Output the (x, y) coordinate of the center of the cell containing the given text.  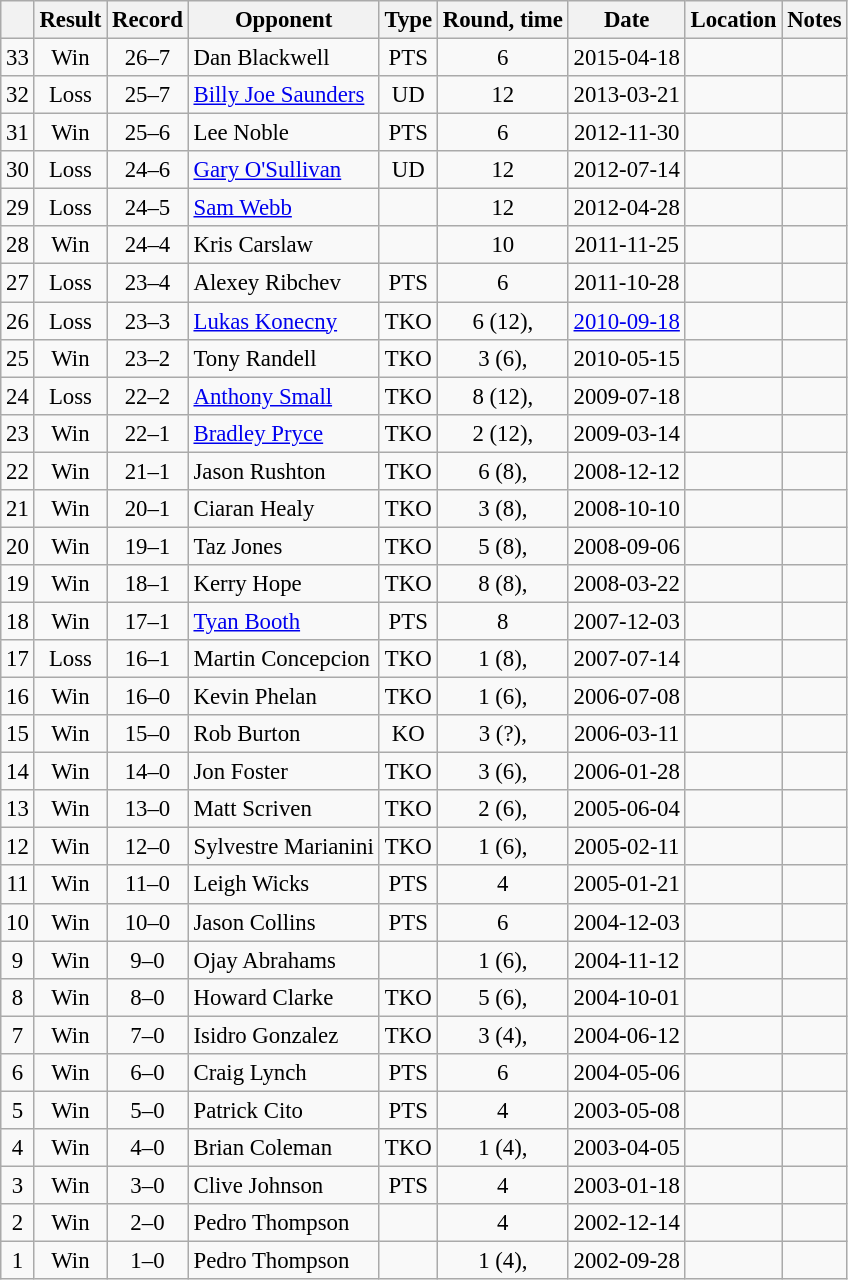
22–1 (148, 433)
25–7 (148, 95)
24 (18, 396)
12–0 (148, 847)
2010-09-18 (626, 321)
Tyan Booth (284, 621)
1–0 (148, 1261)
Brian Coleman (284, 1148)
Isidro Gonzalez (284, 1035)
7–0 (148, 1035)
19 (18, 584)
26–7 (148, 58)
2010-05-15 (626, 358)
23–3 (148, 321)
Record (148, 20)
30 (18, 170)
5–0 (148, 1110)
Notes (814, 20)
Result (70, 20)
33 (18, 58)
2008-03-22 (626, 584)
2005-01-21 (626, 885)
Date (626, 20)
Jason Rushton (284, 471)
2–0 (148, 1223)
20 (18, 546)
31 (18, 133)
15 (18, 734)
8–0 (148, 997)
5 (6), (502, 997)
24–6 (148, 170)
Anthony Small (284, 396)
8 (8), (502, 584)
2006-03-11 (626, 734)
23–4 (148, 283)
Jon Foster (284, 772)
Lukas Konecny (284, 321)
Martin Concepcion (284, 659)
17–1 (148, 621)
Sylvestre Marianini (284, 847)
2006-01-28 (626, 772)
2012-07-14 (626, 170)
2009-07-18 (626, 396)
Kevin Phelan (284, 697)
Jason Collins (284, 922)
24–4 (148, 245)
Lee Noble (284, 133)
16–0 (148, 697)
2004-05-06 (626, 1073)
Leigh Wicks (284, 885)
2003-01-18 (626, 1185)
23 (18, 433)
Rob Burton (284, 734)
8 (12), (502, 396)
11 (18, 885)
1 (8), (502, 659)
7 (18, 1035)
25 (18, 358)
Kris Carslaw (284, 245)
Kerry Hope (284, 584)
3 (18, 1185)
1 (18, 1261)
10–0 (148, 922)
Round, time (502, 20)
22 (18, 471)
27 (18, 283)
KO (408, 734)
2012-04-28 (626, 208)
14–0 (148, 772)
5 (8), (502, 546)
2002-09-28 (626, 1261)
2015-04-18 (626, 58)
29 (18, 208)
2002-12-14 (626, 1223)
13–0 (148, 809)
16–1 (148, 659)
2007-07-14 (626, 659)
9–0 (148, 960)
Clive Johnson (284, 1185)
2 (18, 1223)
Type (408, 20)
6 (8), (502, 471)
Ojay Abrahams (284, 960)
2008-09-06 (626, 546)
Dan Blackwell (284, 58)
17 (18, 659)
26 (18, 321)
Tony Randell (284, 358)
2005-06-04 (626, 809)
13 (18, 809)
2005-02-11 (626, 847)
Billy Joe Saunders (284, 95)
24–5 (148, 208)
2009-03-14 (626, 433)
9 (18, 960)
16 (18, 697)
2004-10-01 (626, 997)
Gary O'Sullivan (284, 170)
2011-10-28 (626, 283)
18–1 (148, 584)
3 (4), (502, 1035)
6 (12), (502, 321)
3–0 (148, 1185)
5 (18, 1110)
Craig Lynch (284, 1073)
2003-05-08 (626, 1110)
2008-10-10 (626, 509)
19–1 (148, 546)
Bradley Pryce (284, 433)
Patrick Cito (284, 1110)
2008-12-12 (626, 471)
6–0 (148, 1073)
2004-11-12 (626, 960)
28 (18, 245)
2004-12-03 (626, 922)
25–6 (148, 133)
Location (734, 20)
15–0 (148, 734)
22–2 (148, 396)
2003-04-05 (626, 1148)
21–1 (148, 471)
32 (18, 95)
18 (18, 621)
Taz Jones (284, 546)
23–2 (148, 358)
Alexey Ribchev (284, 283)
2011-11-25 (626, 245)
2 (6), (502, 809)
Opponent (284, 20)
20–1 (148, 509)
4–0 (148, 1148)
2 (12), (502, 433)
Ciaran Healy (284, 509)
21 (18, 509)
Matt Scriven (284, 809)
2004-06-12 (626, 1035)
14 (18, 772)
11–0 (148, 885)
2006-07-08 (626, 697)
Howard Clarke (284, 997)
3 (?), (502, 734)
3 (8), (502, 509)
2012-11-30 (626, 133)
2007-12-03 (626, 621)
Sam Webb (284, 208)
2013-03-21 (626, 95)
